Determine the [x, y] coordinate at the center of the cell enclosing the given text.  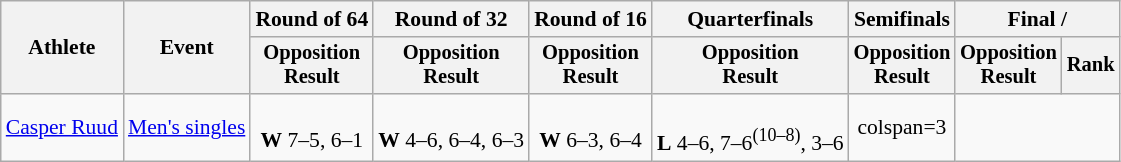
colspan=3 [902, 128]
W 7–5, 6–1 [312, 128]
L 4–6, 7–6(10–8), 3–6 [750, 128]
W 4–6, 6–4, 6–3 [451, 128]
Round of 16 [590, 19]
Round of 64 [312, 19]
Final / [1037, 19]
Round of 32 [451, 19]
Men's singles [186, 128]
Athlete [62, 48]
Casper Ruud [62, 128]
Semifinals [902, 19]
Rank [1091, 66]
Event [186, 48]
Quarterfinals [750, 19]
W 6–3, 6–4 [590, 128]
